Provide the [X, Y] coordinate of the cell's center where the given text is located.  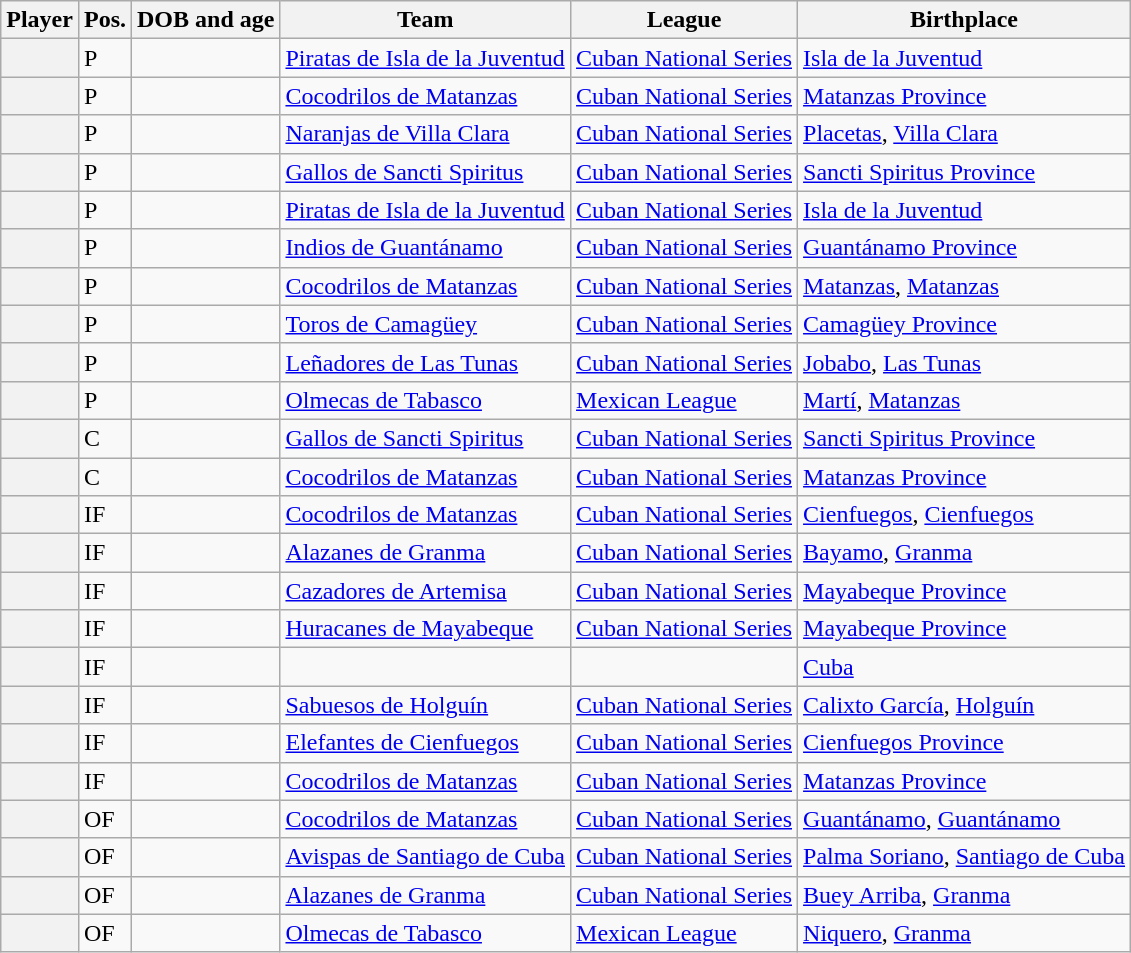
Elefantes de Cienfuegos [426, 743]
Bayamo, Granma [964, 553]
Leñadores de Las Tunas [426, 362]
Naranjas de Villa Clara [426, 134]
Buey Arriba, Granma [964, 895]
Guantánamo Province [964, 248]
Player [40, 20]
Calixto García, Holguín [964, 705]
Birthplace [964, 20]
Cienfuegos Province [964, 743]
Indios de Guantánamo [426, 248]
Matanzas, Matanzas [964, 286]
DOB and age [206, 20]
Cazadores de Artemisa [426, 591]
Placetas, Villa Clara [964, 134]
Jobabo, Las Tunas [964, 362]
Cuba [964, 667]
Pos. [104, 20]
Team [426, 20]
Martí, Matanzas [964, 400]
Camagüey Province [964, 324]
Avispas de Santiago de Cuba [426, 857]
Toros de Camagüey [426, 324]
Cienfuegos, Cienfuegos [964, 515]
League [684, 20]
Sabuesos de Holguín [426, 705]
Huracanes de Mayabeque [426, 629]
Niquero, Granma [964, 933]
Palma Soriano, Santiago de Cuba [964, 857]
Guantánamo, Guantánamo [964, 819]
